Identify which cell holds the provided text, then report its (x, y) central coordinate. 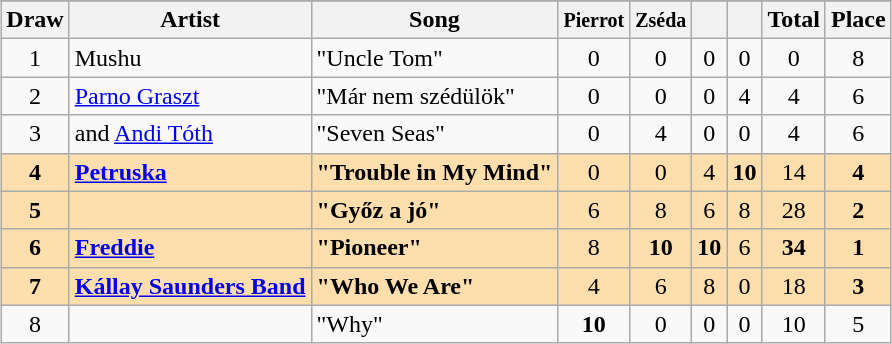
"Már nem szédülök" (434, 96)
Mushu (190, 58)
Total (794, 20)
"Why" (434, 324)
Song (434, 20)
Petruska (190, 172)
Draw (35, 20)
Freddie (190, 248)
7 (35, 286)
"Seven Seas" (434, 134)
and Andi Tóth (190, 134)
"Trouble in My Mind" (434, 172)
"Who We Are" (434, 286)
Pierrot (594, 20)
Artist (190, 20)
Parno Graszt (190, 96)
Zséda (661, 20)
Kállay Saunders Band (190, 286)
"Győz a jó" (434, 210)
34 (794, 248)
"Pioneer" (434, 248)
14 (794, 172)
"Uncle Tom" (434, 58)
18 (794, 286)
28 (794, 210)
Place (858, 20)
